Determine the [X, Y] coordinate at the center of the cell enclosing the given text.  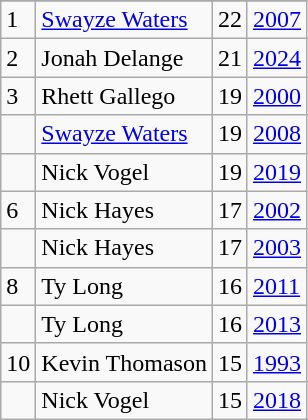
2018 [276, 400]
2008 [276, 134]
3 [18, 96]
Kevin Thomason [124, 362]
22 [230, 20]
1993 [276, 362]
2002 [276, 210]
2011 [276, 286]
2019 [276, 172]
2003 [276, 248]
2024 [276, 58]
1 [18, 20]
8 [18, 286]
10 [18, 362]
Rhett Gallego [124, 96]
2013 [276, 324]
21 [230, 58]
2 [18, 58]
Jonah Delange [124, 58]
2007 [276, 20]
2000 [276, 96]
6 [18, 210]
